Identify which cell holds the provided text, then report its [x, y] central coordinate. 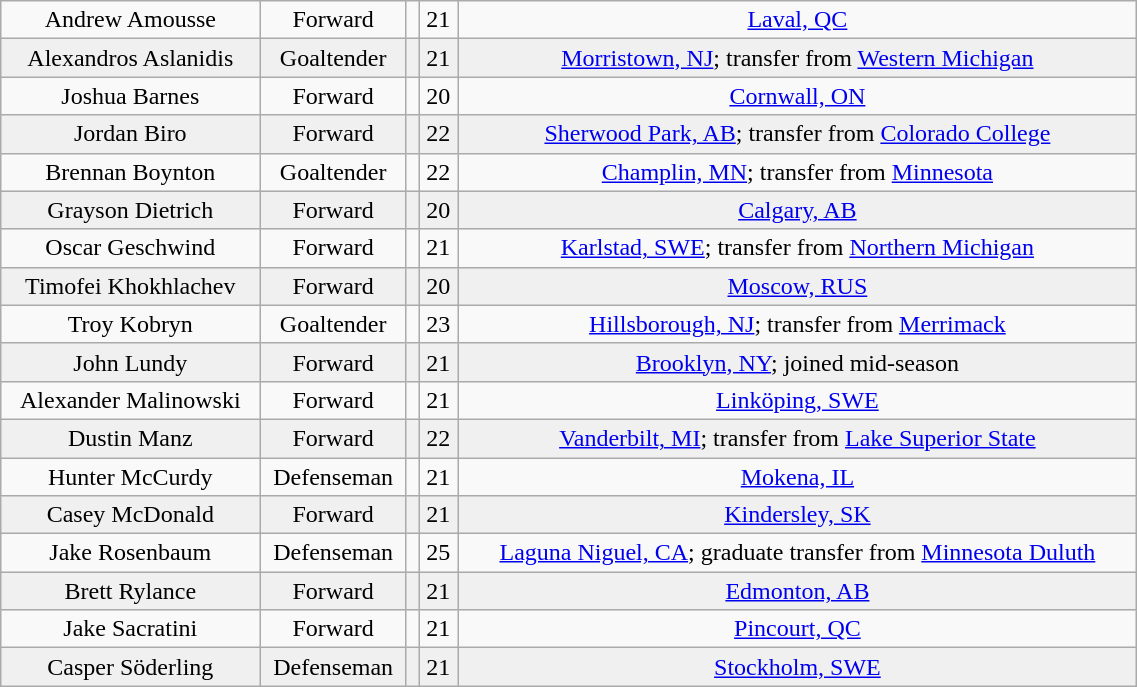
Linköping, SWE [798, 400]
25 [438, 553]
Edmonton, AB [798, 591]
Alexander Malinowski [130, 400]
Jake Rosenbaum [130, 553]
John Lundy [130, 362]
Andrew Amousse [130, 20]
23 [438, 324]
Sherwood Park, AB; transfer from Colorado College [798, 134]
Brooklyn, NY; joined mid-season [798, 362]
Jake Sacratini [130, 629]
Hunter McCurdy [130, 477]
Morristown, NJ; transfer from Western Michigan [798, 58]
Hillsborough, NJ; transfer from Merrimack [798, 324]
Champlin, MN; transfer from Minnesota [798, 172]
Moscow, RUS [798, 286]
Troy Kobryn [130, 324]
Dustin Manz [130, 438]
Casey McDonald [130, 515]
Jordan Biro [130, 134]
Mokena, IL [798, 477]
Grayson Dietrich [130, 210]
Calgary, AB [798, 210]
Pincourt, QC [798, 629]
Joshua Barnes [130, 96]
Brennan Boynton [130, 172]
Brett Rylance [130, 591]
Timofei Khokhlachev [130, 286]
Cornwall, ON [798, 96]
Oscar Geschwind [130, 248]
Karlstad, SWE; transfer from Northern Michigan [798, 248]
Laval, QC [798, 20]
Alexandros Aslanidis [130, 58]
Kindersley, SK [798, 515]
Stockholm, SWE [798, 667]
Casper Söderling [130, 667]
Laguna Niguel, CA; graduate transfer from Minnesota Duluth [798, 553]
Vanderbilt, MI; transfer from Lake Superior State [798, 438]
